Locate the cell with the specified text and output its [x, y] center coordinate. 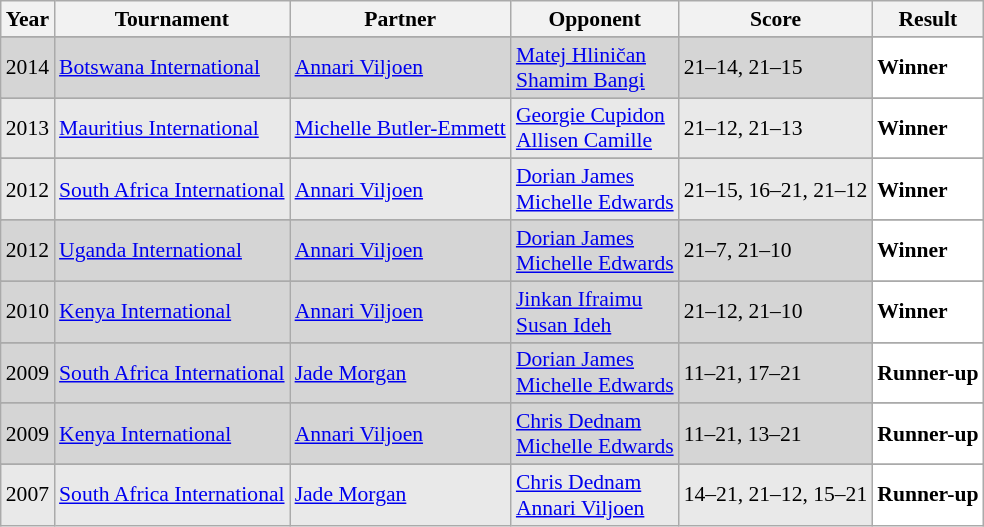
Year [28, 19]
Michelle Butler-Emmett [400, 128]
11–21, 13–21 [776, 434]
Tournament [172, 19]
Chris Dednam Annari Viljoen [595, 496]
21–12, 21–13 [776, 128]
Uganda International [172, 250]
Opponent [595, 19]
21–7, 21–10 [776, 250]
Mauritius International [172, 128]
14–21, 21–12, 15–21 [776, 496]
Matej Hliničan Shamim Bangi [595, 68]
2014 [28, 68]
11–21, 17–21 [776, 372]
21–12, 21–10 [776, 312]
Chris Dednam Michelle Edwards [595, 434]
Georgie Cupidon Allisen Camille [595, 128]
21–14, 21–15 [776, 68]
Score [776, 19]
2010 [28, 312]
Jinkan Ifraimu Susan Ideh [595, 312]
2013 [28, 128]
Result [928, 19]
2007 [28, 496]
Botswana International [172, 68]
Partner [400, 19]
21–15, 16–21, 21–12 [776, 190]
